From the cell containing the given text, extract its center point as [x, y] coordinate. 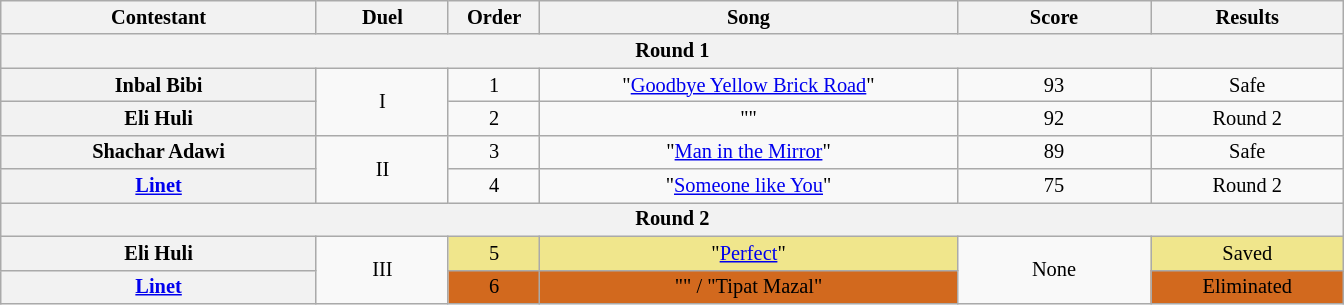
II [382, 168]
Order [494, 17]
4 [494, 186]
"Perfect" [749, 253]
III [382, 270]
"" / "Tipat Mazal" [749, 287]
None [1054, 270]
93 [1054, 85]
Inbal Bibi [159, 85]
Eliminated [1248, 287]
Results [1248, 17]
6 [494, 287]
"Goodbye Yellow Brick Road" [749, 85]
"" [749, 118]
92 [1054, 118]
1 [494, 85]
89 [1054, 152]
Round 1 [672, 51]
"Someone like You" [749, 186]
75 [1054, 186]
5 [494, 253]
Duel [382, 17]
Contestant [159, 17]
Song [749, 17]
Saved [1248, 253]
3 [494, 152]
2 [494, 118]
"Man in the Mirror" [749, 152]
Shachar Adawi [159, 152]
I [382, 102]
Score [1054, 17]
